Extract the (X, Y) coordinate from the center of the cell holding the provided text.  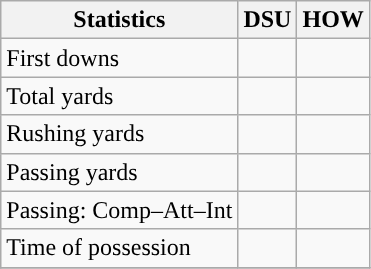
Passing: Comp–Att–Int (120, 210)
Total yards (120, 96)
First downs (120, 58)
Passing yards (120, 172)
Time of possession (120, 248)
Rushing yards (120, 134)
DSU (268, 20)
Statistics (120, 20)
HOW (333, 20)
